Pinpoint the cell where the given text exists, returning its [x, y] midpoint coordinate. 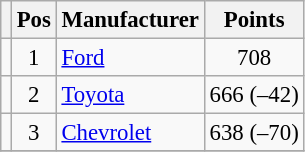
Toyota [130, 95]
Pos [34, 20]
2 [34, 95]
Points [254, 20]
Manufacturer [130, 20]
638 (–70) [254, 133]
Chevrolet [130, 133]
666 (–42) [254, 95]
Ford [130, 58]
1 [34, 58]
708 [254, 58]
3 [34, 133]
